Locate the cell with the specified text and output its [x, y] center coordinate. 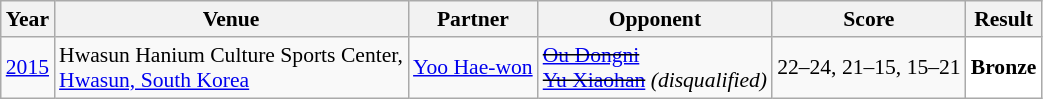
2015 [28, 68]
Partner [473, 19]
Bronze [1004, 68]
Venue [231, 19]
Hwasun Hanium Culture Sports Center,Hwasun, South Korea [231, 68]
Yoo Hae-won [473, 68]
Result [1004, 19]
Score [869, 19]
22–24, 21–15, 15–21 [869, 68]
Opponent [655, 19]
Year [28, 19]
Ou Dongni Yu Xiaohan (disqualified) [655, 68]
